Return (X, Y) of the center of cell containing provided text 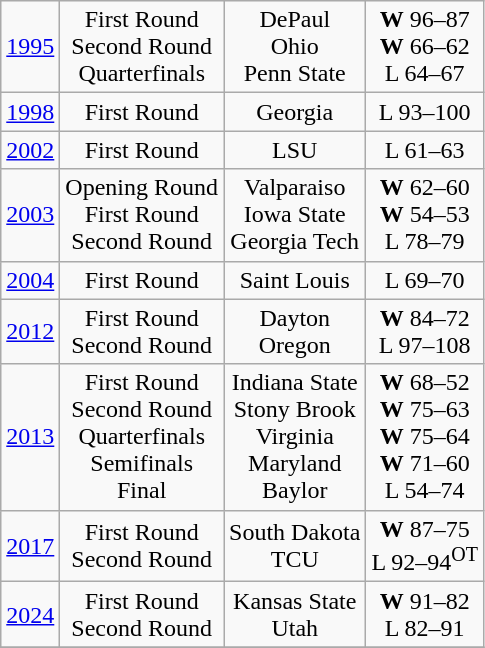
2012 (30, 332)
First RoundSecond RoundQuarterfinalsSemifinalsFinal (142, 437)
W 84–72L 97–108 (425, 332)
2003 (30, 215)
South DakotaTCU (295, 546)
2013 (30, 437)
Indiana StateStony BrookVirginiaMarylandBaylor (295, 437)
DePaulOhioPenn State (295, 47)
Saint Louis (295, 280)
L 69–70 (425, 280)
2017 (30, 546)
W 68–52W 75–63W 75–64W 71–60L 54–74 (425, 437)
Georgia (295, 112)
W 91–82L 82–91 (425, 614)
1995 (30, 47)
W 96–87W 66–62L 64–67 (425, 47)
W 62–60W 54–53L 78–79 (425, 215)
W 87–75L 92–94OT (425, 546)
First RoundSecond RoundQuarterfinals (142, 47)
DaytonOregon (295, 332)
Opening RoundFirst RoundSecond Round (142, 215)
Kansas StateUtah (295, 614)
2002 (30, 150)
2024 (30, 614)
ValparaisoIowa StateGeorgia Tech (295, 215)
1998 (30, 112)
2004 (30, 280)
L 61–63 (425, 150)
LSU (295, 150)
L 93–100 (425, 112)
